Pinpoint the cell where the given text exists, returning its [x, y] midpoint coordinate. 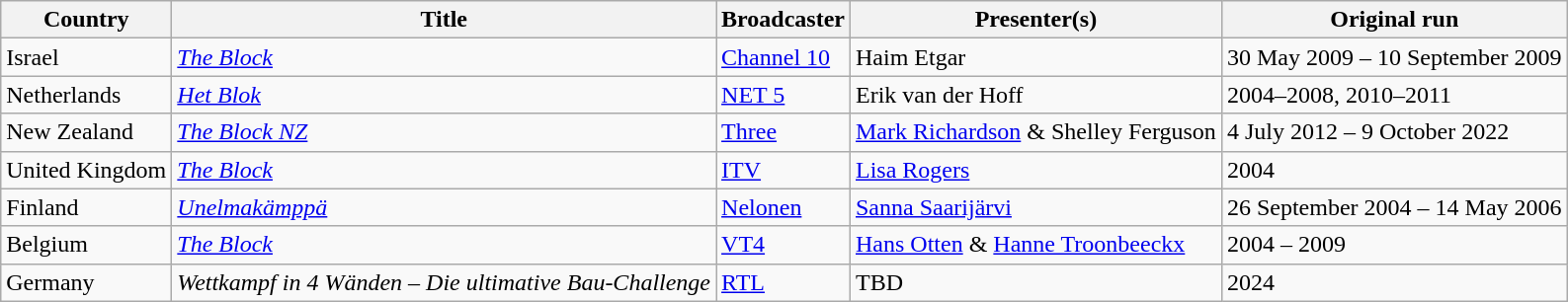
VT4 [784, 245]
Broadcaster [784, 20]
NET 5 [784, 95]
2004–2008, 2010–2011 [1394, 95]
Israel [87, 57]
Finland [87, 207]
Mark Richardson & Shelley Ferguson [1035, 132]
26 September 2004 – 14 May 2006 [1394, 207]
Het Blok [445, 95]
Erik van der Hoff [1035, 95]
30 May 2009 – 10 September 2009 [1394, 57]
Hans Otten & Hanne Troonbeeckx [1035, 245]
2004 [1394, 170]
Title [445, 20]
Netherlands [87, 95]
Country [87, 20]
Haim Etgar [1035, 57]
New Zealand [87, 132]
Sanna Saarijärvi [1035, 207]
ITV [784, 170]
The Block NZ [445, 132]
Channel 10 [784, 57]
Three [784, 132]
United Kingdom [87, 170]
Presenter(s) [1035, 20]
Original run [1394, 20]
Germany [87, 282]
2004 – 2009 [1394, 245]
2024 [1394, 282]
4 July 2012 – 9 October 2022 [1394, 132]
Lisa Rogers [1035, 170]
RTL [784, 282]
Wettkampf in 4 Wänden – Die ultimative Bau-Challenge [445, 282]
Unelmakämppä [445, 207]
Belgium [87, 245]
Nelonen [784, 207]
TBD [1035, 282]
